Determine the (X, Y) coordinate at the center of the cell enclosing the given text.  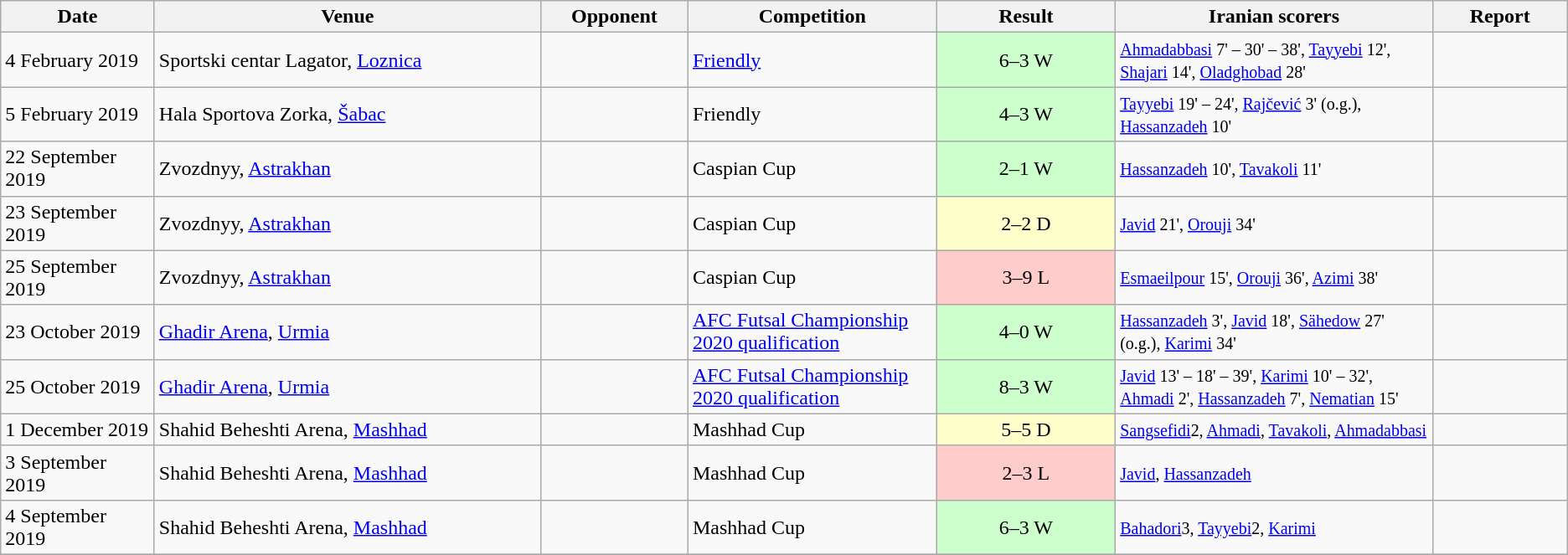
25 October 2019 (78, 387)
Ahmadabbasi 7' – 30' – 38', Tayyebi 12', Shajari 14', Oladghobad 28' (1275, 60)
22 September 2019 (78, 169)
23 October 2019 (78, 331)
4 September 2019 (78, 527)
4–3 W (1026, 114)
Hassanzadeh 3', Javid 18', Sähedow 27' (o.g.), Karimi 34' (1275, 331)
Sportski centar Lagator, Loznica (347, 60)
25 September 2019 (78, 278)
Javid, Hassanzadeh (1275, 472)
Date (78, 17)
Hala Sportova Zorka, Šabac (347, 114)
3 September 2019 (78, 472)
5 February 2019 (78, 114)
2–1 W (1026, 169)
1 December 2019 (78, 429)
4 February 2019 (78, 60)
8–3 W (1026, 387)
Tayyebi 19' – 24', Rajčević 3' (o.g.), Hassanzadeh 10' (1275, 114)
Bahadori3, Tayyebi2, Karimi (1275, 527)
3–9 L (1026, 278)
Javid 21', Orouji 34' (1275, 223)
Opponent (614, 17)
Venue (347, 17)
5–5 D (1026, 429)
Result (1026, 17)
Javid 13' – 18' – 39', Karimi 10' – 32', Ahmadi 2', Hassanzadeh 7', Nematian 15' (1275, 387)
Competition (812, 17)
2–3 L (1026, 472)
Sangsefidi2, Ahmadi, Tavakoli, Ahmadabbasi (1275, 429)
2–2 D (1026, 223)
23 September 2019 (78, 223)
Esmaeilpour 15', Orouji 36', Azimi 38' (1275, 278)
Iranian scorers (1275, 17)
4–0 W (1026, 331)
Hassanzadeh 10', Tavakoli 11' (1275, 169)
Report (1499, 17)
